Provide the [X, Y] coordinate of the cell's center where the given text is located.  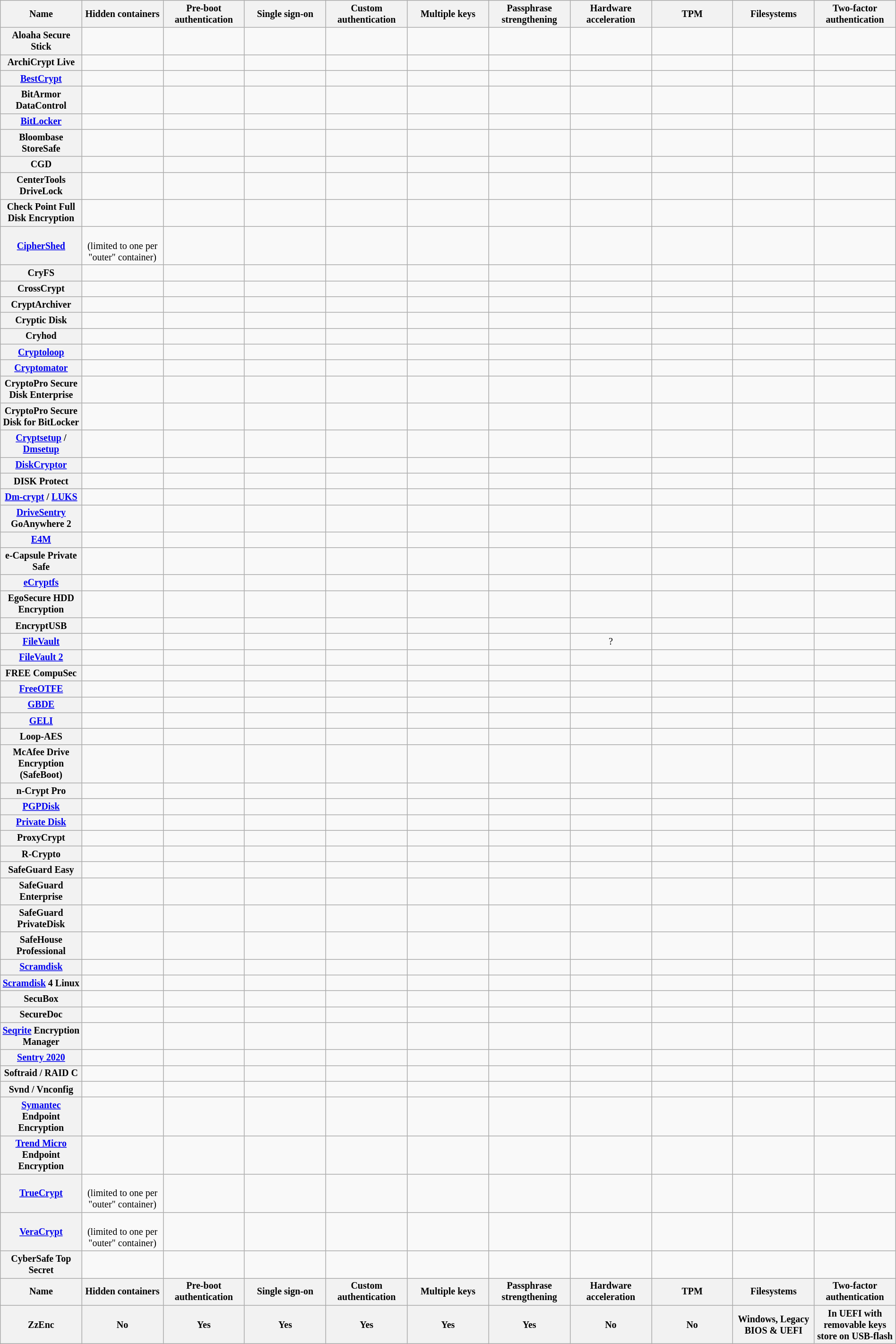
FileVault [41, 642]
Svnd / Vnconfig [41, 1089]
E4M [41, 540]
DriveSentry GoAnywhere 2 [41, 518]
SecuBox [41, 999]
SafeHouse Professional [41, 946]
Aloaha Secure Stick [41, 42]
Bloombase StoreSafe [41, 143]
Windows, Legacy BIOS & UEFI [774, 1325]
n-Crypt Pro [41, 791]
Sentry 2020 [41, 1058]
Cryptsetup / Dmsetup [41, 443]
GBDE [41, 705]
Loop-AES [41, 736]
Check Point Full Disk Encryption [41, 213]
CryptoPro Secure Disk for BitLocker [41, 417]
ArchiCrypt Live [41, 62]
Softraid / RAID C [41, 1074]
Symantec Endpoint Encryption [41, 1116]
Seqrite Encryption Manager [41, 1036]
Scramdisk 4 Linux [41, 983]
eCryptfs [41, 583]
FREE CompuSec [41, 673]
Scramdisk [41, 967]
Trend Micro Endpoint Encryption [41, 1155]
CryptArchiver [41, 304]
GELI [41, 720]
EgoSecure HDD Encryption [41, 604]
CryptoPro Secure Disk Enterprise [41, 389]
McAfee Drive Encryption (SafeBoot) [41, 764]
CipherShed [41, 246]
BestCrypt [41, 78]
Cryptoloop [41, 353]
BitLocker [41, 121]
R-Crypto [41, 854]
EncryptUSB [41, 626]
SecureDoc [41, 1015]
CrossCrypt [41, 289]
Cryptic Disk [41, 320]
FreeOTFE [41, 689]
In UEFI with removable keys store on USB-flash [855, 1325]
TrueCrypt [41, 1194]
CenterTools DriveLock [41, 186]
CGD [41, 164]
SafeGuard PrivateDisk [41, 919]
? [611, 642]
e-Capsule Private Safe [41, 561]
ProxyCrypt [41, 838]
ZzEnc [41, 1325]
Private Disk [41, 822]
Cryhod [41, 336]
Cryptomator [41, 368]
SafeGuard Enterprise [41, 891]
VeraCrypt [41, 1232]
PGPDisk [41, 806]
CyberSafe Top Secret [41, 1265]
CryFS [41, 273]
BitArmor DataControl [41, 100]
DISK Protect [41, 481]
DiskCryptor [41, 465]
FileVault 2 [41, 658]
SafeGuard Easy [41, 870]
Dm-crypt / LUKS [41, 497]
